Identify which cell holds the provided text, then report its (x, y) central coordinate. 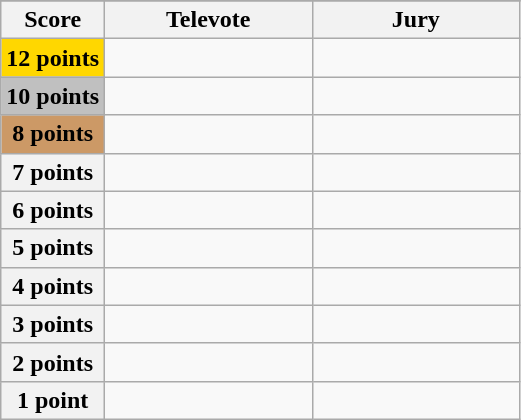
3 points (53, 324)
Jury (416, 20)
Televote (209, 20)
8 points (53, 134)
7 points (53, 172)
1 point (53, 400)
4 points (53, 286)
2 points (53, 362)
5 points (53, 248)
12 points (53, 58)
10 points (53, 96)
6 points (53, 210)
Score (53, 20)
